Extract the (X, Y) coordinate from the center of the cell holding the provided text.  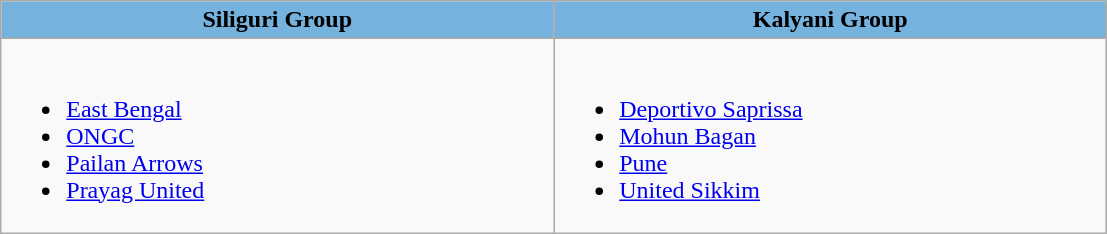
Siliguri Group (278, 20)
East Bengal ONGC Pailan Arrows Prayag United (278, 136)
Kalyani Group (830, 20)
Deportivo Saprissa Mohun Bagan Pune United Sikkim (830, 136)
